Output the (x, y) coordinate of the center of the cell containing the given text.  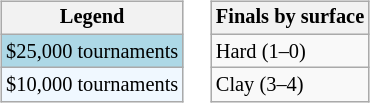
$10,000 tournaments (92, 85)
Clay (3–4) (290, 85)
Hard (1–0) (290, 51)
Legend (92, 18)
Finals by surface (290, 18)
$25,000 tournaments (92, 51)
